Provide the [X, Y] coordinate of the cell's center where the given text is located.  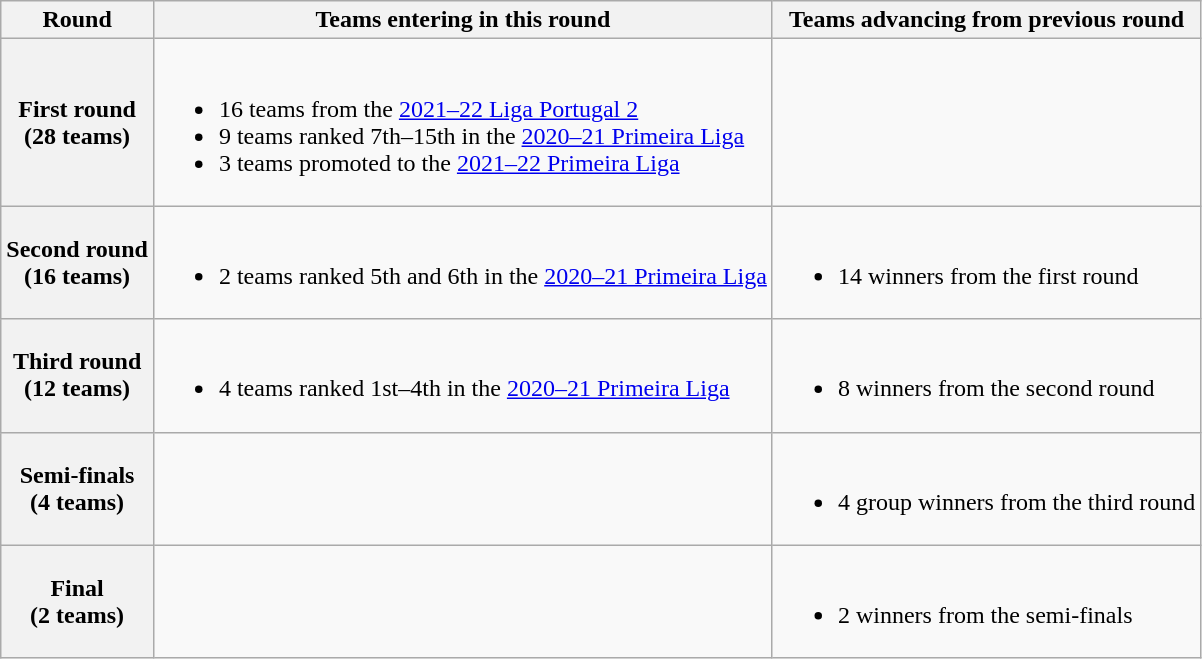
2 teams ranked 5th and 6th in the 2020–21 Primeira Liga [462, 262]
4 teams ranked 1st–4th in the 2020–21 Primeira Liga [462, 376]
First round(28 teams) [78, 122]
Third round(12 teams) [78, 376]
Teams advancing from previous round [986, 20]
16 teams from the 2021–22 Liga Portugal 29 teams ranked 7th–15th in the 2020–21 Primeira Liga3 teams promoted to the 2021–22 Primeira Liga [462, 122]
8 winners from the second round [986, 376]
14 winners from the first round [986, 262]
Round [78, 20]
4 group winners from the third round [986, 488]
Semi-finals(4 teams) [78, 488]
Second round(16 teams) [78, 262]
Final(2 teams) [78, 602]
Teams entering in this round [462, 20]
2 winners from the semi-finals [986, 602]
